Locate the cell with the specified text and output its [X, Y] center coordinate. 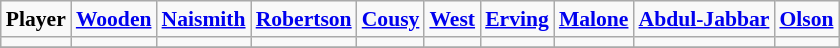
Robertson [304, 19]
Erving [517, 19]
Olson [806, 19]
Cousy [391, 19]
Abdul-Jabbar [704, 19]
West [452, 19]
Wooden [114, 19]
Naismith [204, 19]
Malone [594, 19]
Player [36, 19]
